Extract the [X, Y] coordinate from the center of the cell holding the provided text.  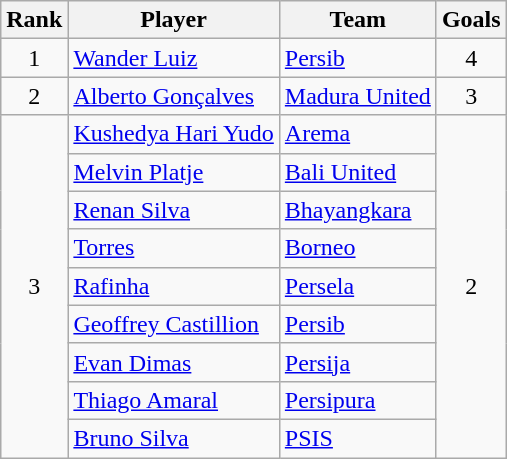
Goals [471, 20]
Renan Silva [174, 210]
PSIS [358, 438]
Player [174, 20]
Persipura [358, 400]
Team [358, 20]
Alberto Gonçalves [174, 96]
1 [34, 58]
Melvin Platje [174, 172]
4 [471, 58]
Evan Dimas [174, 362]
Wander Luiz [174, 58]
Bali United [358, 172]
Kushedya Hari Yudo [174, 134]
Arema [358, 134]
Persija [358, 362]
Borneo [358, 248]
Rank [34, 20]
Thiago Amaral [174, 400]
Madura United [358, 96]
Geoffrey Castillion [174, 324]
Bhayangkara [358, 210]
Bruno Silva [174, 438]
Torres [174, 248]
Rafinha [174, 286]
Persela [358, 286]
